Capture the cell that displays the provided text and extract its (X, Y) central coordinate. 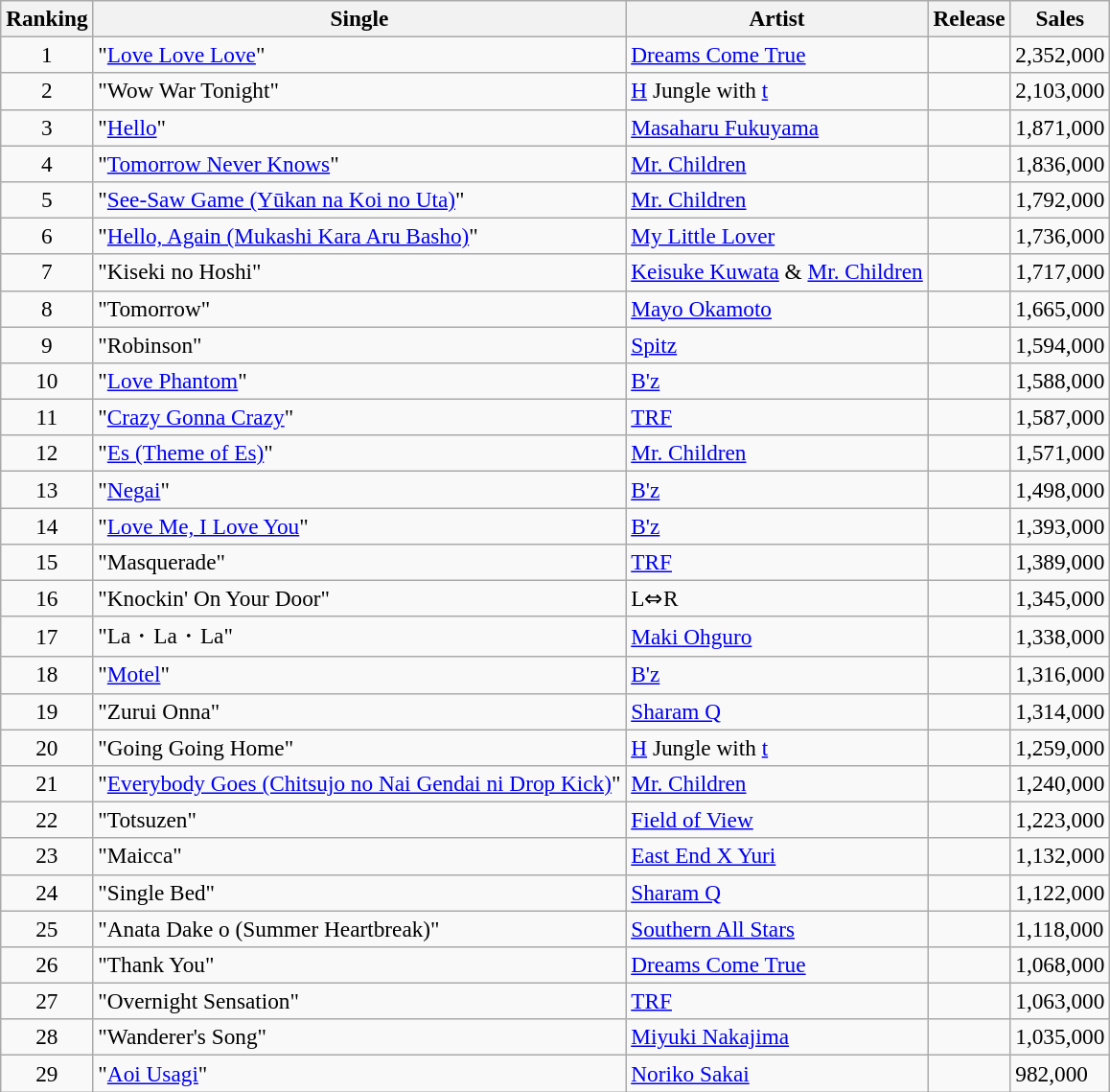
982,000 (1060, 1073)
"Totsuzen" (359, 820)
1,338,000 (1060, 637)
10 (47, 381)
3 (47, 128)
Masaharu Fukuyama (776, 128)
"Es (Theme of Es)" (359, 453)
16 (47, 598)
Noriko Sakai (776, 1073)
1,345,000 (1060, 598)
1,393,000 (1060, 525)
1,132,000 (1060, 856)
1,571,000 (1060, 453)
5 (47, 199)
24 (47, 893)
1,316,000 (1060, 675)
"Hello, Again (Mukashi Kara Aru Basho)" (359, 236)
1,223,000 (1060, 820)
"Zurui Onna" (359, 711)
1,588,000 (1060, 381)
"See-Saw Game (Yūkan na Koi no Uta)" (359, 199)
"La・La・La" (359, 637)
1,836,000 (1060, 163)
1 (47, 55)
1,736,000 (1060, 236)
25 (47, 928)
1,587,000 (1060, 417)
"Robinson" (359, 344)
"Wow War Tonight" (359, 91)
14 (47, 525)
L⇔R (776, 598)
"Anata Dake o (Summer Heartbreak)" (359, 928)
1,665,000 (1060, 309)
East End X Yuri (776, 856)
1,717,000 (1060, 272)
Spitz (776, 344)
Artist (776, 18)
Sales (1060, 18)
1,871,000 (1060, 128)
"Hello" (359, 128)
"Love Phantom" (359, 381)
2,352,000 (1060, 55)
28 (47, 1037)
18 (47, 675)
21 (47, 783)
1,122,000 (1060, 893)
9 (47, 344)
22 (47, 820)
19 (47, 711)
1,498,000 (1060, 489)
"Love Love Love" (359, 55)
1,240,000 (1060, 783)
"Tomorrow Never Knows" (359, 163)
11 (47, 417)
15 (47, 562)
"Single Bed" (359, 893)
13 (47, 489)
2,103,000 (1060, 91)
"Masquerade" (359, 562)
Maki Ohguro (776, 637)
26 (47, 964)
17 (47, 637)
"Wanderer's Song" (359, 1037)
"Maicca" (359, 856)
1,389,000 (1060, 562)
"Love Me, I Love You" (359, 525)
1,314,000 (1060, 711)
23 (47, 856)
1,259,000 (1060, 747)
1,118,000 (1060, 928)
1,792,000 (1060, 199)
2 (47, 91)
Keisuke Kuwata & Mr. Children (776, 272)
8 (47, 309)
Miyuki Nakajima (776, 1037)
Ranking (47, 18)
"Overnight Sensation" (359, 1001)
"Knockin' On Your Door" (359, 598)
"Crazy Gonna Crazy" (359, 417)
My Little Lover (776, 236)
"Thank You" (359, 964)
27 (47, 1001)
"Negai" (359, 489)
6 (47, 236)
"Tomorrow" (359, 309)
7 (47, 272)
Single (359, 18)
"Going Going Home" (359, 747)
Mayo Okamoto (776, 309)
Field of View (776, 820)
"Motel" (359, 675)
20 (47, 747)
Release (969, 18)
1,063,000 (1060, 1001)
"Kiseki no Hoshi" (359, 272)
Southern All Stars (776, 928)
29 (47, 1073)
1,594,000 (1060, 344)
4 (47, 163)
"Aoi Usagi" (359, 1073)
12 (47, 453)
1,035,000 (1060, 1037)
"Everybody Goes (Chitsujo no Nai Gendai ni Drop Kick)" (359, 783)
1,068,000 (1060, 964)
